Locate the cell with the specified text and output its [x, y] center coordinate. 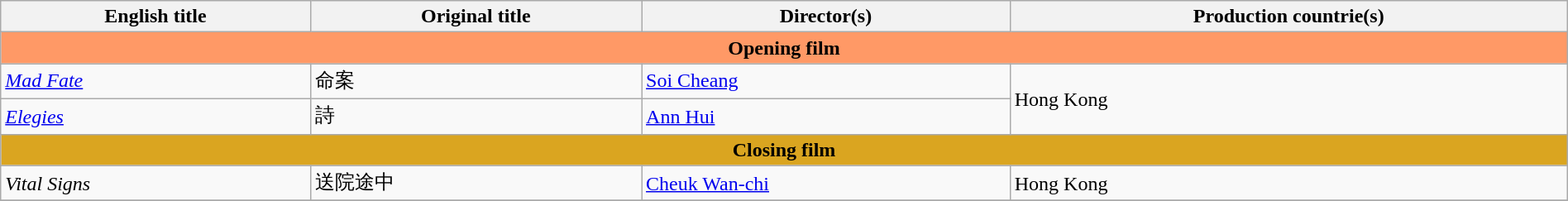
Mad Fate [155, 81]
Soi Cheang [826, 81]
Cheuk Wan-chi [826, 184]
Original title [476, 17]
Elegies [155, 116]
Vital Signs [155, 184]
English title [155, 17]
Production countrie(s) [1288, 17]
Ann Hui [826, 116]
Opening film [784, 48]
送院途中 [476, 184]
詩 [476, 116]
Director(s) [826, 17]
命案 [476, 81]
Closing film [784, 150]
